Search for the cell housing the specified text and yield its [x, y] center coordinate. 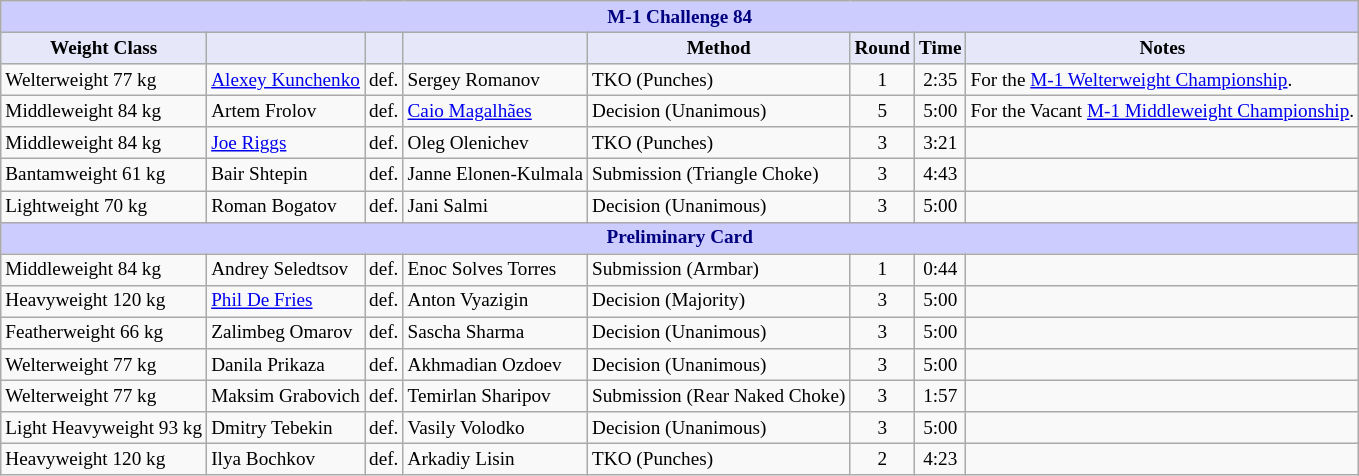
Janne Elonen-Kulmala [496, 175]
Submission (Triangle Choke) [719, 175]
Weight Class [104, 48]
Ilya Bochkov [286, 460]
Preliminary Card [680, 238]
3:21 [940, 143]
5 [882, 111]
1:57 [940, 396]
Temirlan Sharipov [496, 396]
Light Heavyweight 93 kg [104, 428]
Method [719, 48]
Time [940, 48]
Joe Riggs [286, 143]
4:23 [940, 460]
For the Vacant M-1 Middleweight Championship. [1162, 111]
4:43 [940, 175]
Anton Vyazigin [496, 301]
Jani Salmi [496, 206]
2 [882, 460]
Submission (Rear Naked Choke) [719, 396]
Dmitry Tebekin [286, 428]
Vasily Volodko [496, 428]
M-1 Challenge 84 [680, 17]
Bair Shtepin [286, 175]
Alexey Kunchenko [286, 80]
Bantamweight 61 kg [104, 175]
Notes [1162, 48]
Phil De Fries [286, 301]
Zalimbeg Omarov [286, 333]
Oleg Olenichev [496, 143]
For the M-1 Welterweight Championship. [1162, 80]
Akhmadian Ozdoev [496, 365]
Sergey Romanov [496, 80]
Danila Prikaza [286, 365]
Submission (Armbar) [719, 270]
Sascha Sharma [496, 333]
Enoc Solves Torres [496, 270]
Lightweight 70 kg [104, 206]
Round [882, 48]
Arkadiy Lisin [496, 460]
Maksim Grabovich [286, 396]
Featherweight 66 kg [104, 333]
0:44 [940, 270]
Decision (Majority) [719, 301]
Roman Bogatov [286, 206]
2:35 [940, 80]
Caio Magalhães [496, 111]
Artem Frolov [286, 111]
Andrey Seledtsov [286, 270]
